Provide the (x, y) coordinate of the cell's center where the given text is located.  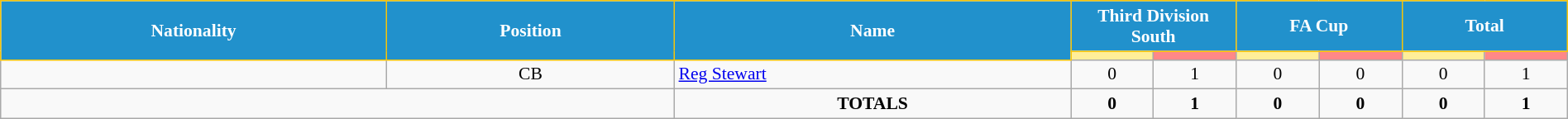
Reg Stewart (873, 74)
TOTALS (873, 104)
Name (873, 30)
Position (530, 30)
CB (530, 74)
Total (1484, 26)
Nationality (194, 30)
FA Cup (1319, 26)
Third Division South (1153, 26)
